Locate the cell with the specified text and output its (x, y) center coordinate. 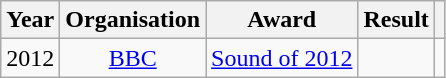
BBC (133, 58)
2012 (30, 58)
Organisation (133, 20)
Year (30, 20)
Result (396, 20)
Sound of 2012 (282, 58)
Award (282, 20)
